For the text-containing cell, return its midpoint in (x, y) coordinate format. 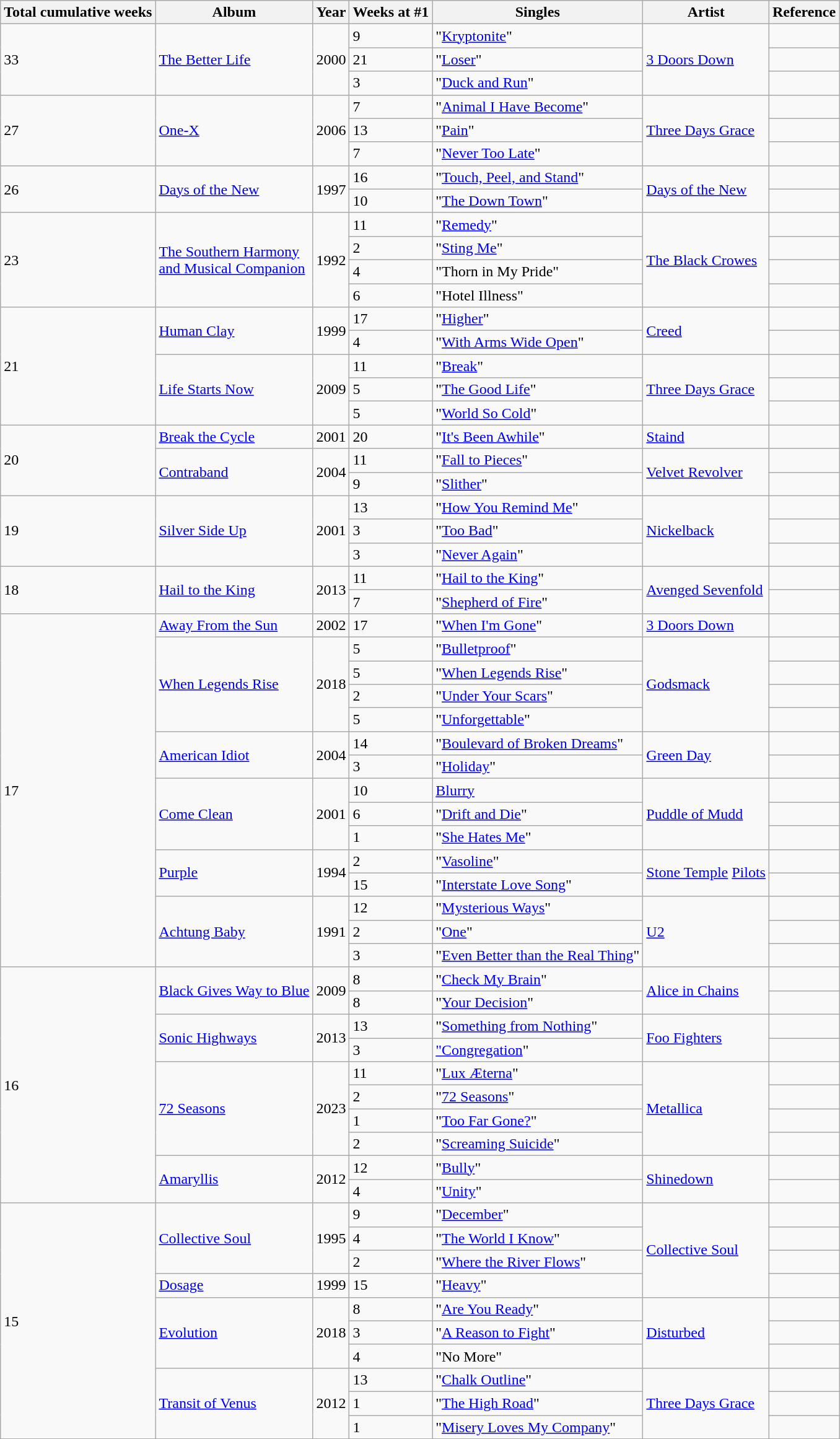
1992 (331, 260)
"A Reason to Fight" (538, 1332)
Velvet Revolver (706, 472)
Reference (804, 12)
The Black Crowes (706, 260)
"Hail to the King" (538, 578)
1991 (331, 932)
"The Down Town" (538, 201)
"Congregation" (538, 1050)
"Higher" (538, 319)
Year (331, 12)
Purple (234, 873)
Singles (538, 12)
1995 (331, 1238)
Come Clean (234, 814)
"Too Far Gone?" (538, 1121)
"December" (538, 1215)
23 (78, 260)
"Sting Me" (538, 248)
American Idiot (234, 755)
Weeks at #1 (391, 12)
"When I'm Gone" (538, 625)
"The World I Know" (538, 1238)
Away From the Sun (234, 625)
"Your Decision" (538, 1002)
"Mysterious Ways" (538, 908)
Hail to the King (234, 590)
"The Good Life" (538, 390)
"Even Better than the Real Thing" (538, 955)
"Thorn in My Pride" (538, 271)
"Break" (538, 366)
Alice in Chains (706, 991)
"The High Road" (538, 1403)
1994 (331, 873)
"World So Cold" (538, 413)
"Boulevard of Broken Dreams" (538, 743)
26 (78, 189)
33 (78, 59)
Transit of Venus (234, 1403)
One-X (234, 130)
Dosage (234, 1285)
Puddle of Mudd (706, 814)
"Never Again" (538, 554)
Shinedown (706, 1179)
"How You Remind Me" (538, 507)
"Check My Brain" (538, 979)
"Slither" (538, 484)
"Are You Ready" (538, 1309)
Blurry (538, 790)
"72 Seasons" (538, 1097)
"Vasoline" (538, 861)
"Unforgettable" (538, 720)
14 (391, 743)
"No More" (538, 1356)
"Lux Æterna" (538, 1074)
"Unity" (538, 1191)
"Bully" (538, 1168)
Album (234, 12)
"Something from Nothing" (538, 1026)
Staind (706, 437)
"Remedy" (538, 224)
Total cumulative weeks (78, 12)
"With Arms Wide Open" (538, 343)
Disturbed (706, 1332)
18 (78, 590)
Creed (706, 331)
U2 (706, 932)
Silver Side Up (234, 531)
72 Seasons (234, 1109)
"Never Too Late" (538, 154)
"Heavy" (538, 1285)
"Kryptonite" (538, 36)
The Southern Harmonyand Musical Companion (234, 260)
2023 (331, 1109)
"Touch, Peel, and Stand" (538, 177)
"Drift and Die" (538, 814)
"When Legends Rise" (538, 672)
"Chalk Outline" (538, 1380)
19 (78, 531)
"Pain" (538, 130)
Evolution (234, 1332)
Amaryllis (234, 1179)
"Misery Loves My Company" (538, 1427)
Godsmack (706, 684)
"Too Bad" (538, 531)
2002 (331, 625)
"Screaming Suicide" (538, 1144)
"Loser" (538, 59)
Life Starts Now (234, 390)
Green Day (706, 755)
2000 (331, 59)
Stone Temple Pilots (706, 873)
Nickelback (706, 531)
Foo Fighters (706, 1038)
Metallica (706, 1109)
"Animal I Have Become" (538, 107)
The Better Life (234, 59)
"Under Your Scars" (538, 696)
1997 (331, 189)
When Legends Rise (234, 684)
"Interstate Love Song" (538, 885)
Artist (706, 12)
Achtung Baby (234, 932)
"Shepherd of Fire" (538, 601)
"Duck and Run" (538, 83)
"It's Been Awhile" (538, 437)
Human Clay (234, 331)
"Bulletproof" (538, 649)
Contraband (234, 472)
"Hotel Illness" (538, 295)
Break the Cycle (234, 437)
Avenged Sevenfold (706, 590)
"She Hates Me" (538, 838)
27 (78, 130)
"Holiday" (538, 767)
"Where the River Flows" (538, 1262)
"One" (538, 932)
"Fall to Pieces" (538, 460)
Black Gives Way to Blue (234, 991)
2006 (331, 130)
Sonic Highways (234, 1038)
